Search for the cell housing the specified text and yield its [x, y] center coordinate. 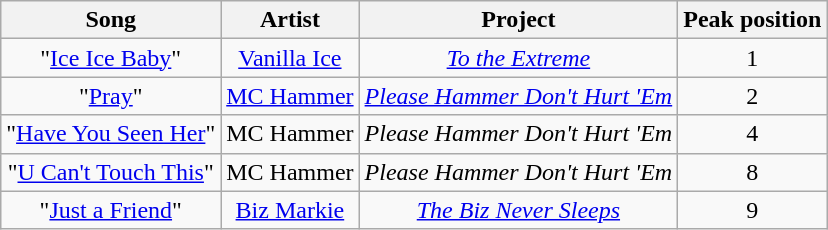
8 [752, 172]
Peak position [752, 20]
9 [752, 210]
"Just a Friend" [111, 210]
1 [752, 58]
2 [752, 96]
Artist [290, 20]
The Biz Never Sleeps [518, 210]
"Have You Seen Her" [111, 134]
Project [518, 20]
"U Can't Touch This" [111, 172]
Song [111, 20]
4 [752, 134]
Biz Markie [290, 210]
To the Extreme [518, 58]
Vanilla Ice [290, 58]
"Pray" [111, 96]
"Ice Ice Baby" [111, 58]
